Provide the (x, y) coordinate of the cell's center where the given text is located.  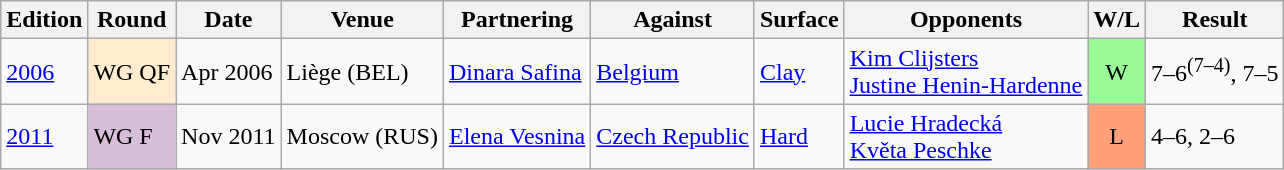
Surface (799, 20)
4–6, 2–6 (1215, 136)
Venue (362, 20)
Kim Clijsters Justine Henin-Hardenne (966, 72)
Date (229, 20)
Nov 2011 (229, 136)
W (1117, 72)
Apr 2006 (229, 72)
2006 (44, 72)
Clay (799, 72)
Moscow (RUS) (362, 136)
Result (1215, 20)
Czech Republic (673, 136)
Dinara Safina (516, 72)
W/L (1117, 20)
2011 (44, 136)
Liège (BEL) (362, 72)
7–6(7–4), 7–5 (1215, 72)
L (1117, 136)
Edition (44, 20)
Hard (799, 136)
Elena Vesnina (516, 136)
WG QF (132, 72)
WG F (132, 136)
Against (673, 20)
Opponents (966, 20)
Lucie Hradecká Květa Peschke (966, 136)
Round (132, 20)
Belgium (673, 72)
Partnering (516, 20)
